Capture the cell that displays the provided text and extract its (x, y) central coordinate. 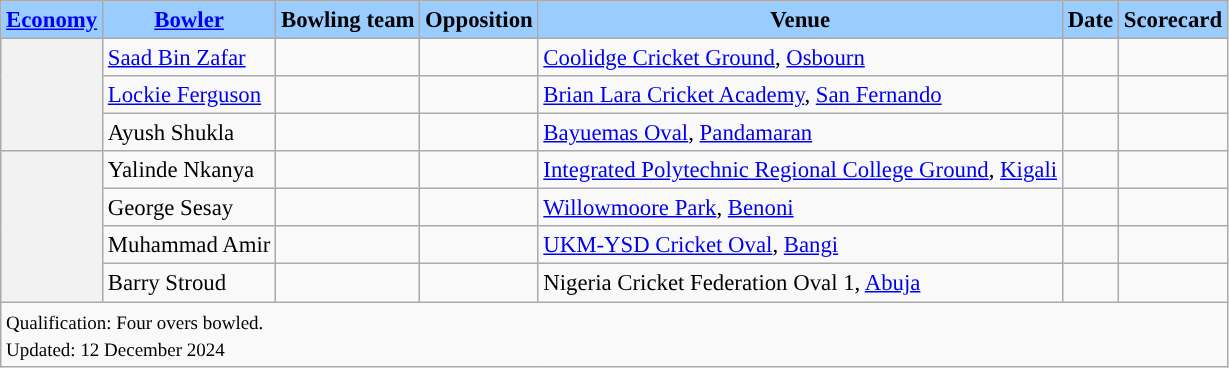
Date (1090, 20)
George Sesay (188, 208)
Bayuemas Oval, Pandamaran (800, 133)
Brian Lara Cricket Academy, San Fernando (800, 95)
Economy (52, 20)
Yalinde Nkanya (188, 170)
Bowler (188, 20)
Willowmoore Park, Benoni (800, 208)
Saad Bin Zafar (188, 58)
Integrated Polytechnic Regional College Ground, Kigali (800, 170)
Ayush Shukla (188, 133)
Coolidge Cricket Ground, Osbourn (800, 58)
Barry Stroud (188, 283)
Qualification: Four overs bowled. Updated: 12 December 2024 (614, 334)
Lockie Ferguson (188, 95)
Opposition (479, 20)
Nigeria Cricket Federation Oval 1, Abuja (800, 283)
Scorecard (1174, 20)
Venue (800, 20)
UKM-YSD Cricket Oval, Bangi (800, 245)
Bowling team (348, 20)
Muhammad Amir (188, 245)
